Capture the cell that displays the provided text and extract its [x, y] central coordinate. 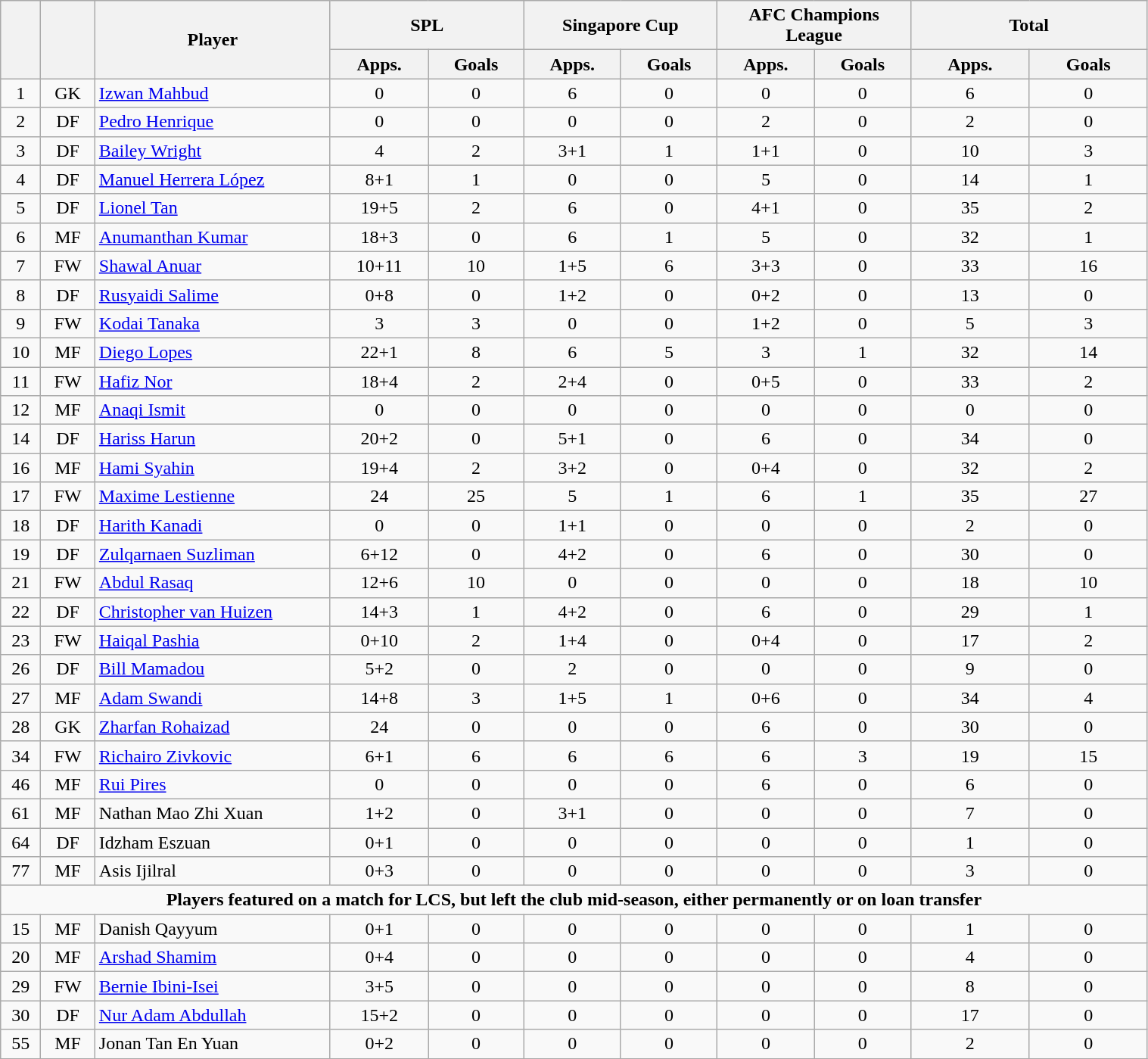
15+2 [379, 1015]
21 [21, 583]
4+1 [766, 208]
61 [21, 813]
Pedro Henrique [212, 122]
20+2 [379, 439]
10+11 [379, 266]
20 [21, 958]
23 [21, 640]
Harith Kanadi [212, 525]
11 [21, 381]
14+3 [379, 612]
22 [21, 612]
Player [212, 39]
1+4 [572, 640]
26 [21, 669]
3+5 [379, 986]
18+4 [379, 381]
5+1 [572, 439]
Diego Lopes [212, 352]
Idzham Eszuan [212, 843]
Players featured on a match for LCS, but left the club mid-season, either permanently or on loan transfer [574, 900]
Nur Adam Abdullah [212, 1015]
Hafiz Nor [212, 381]
Hami Syahin [212, 468]
55 [21, 1044]
19+4 [379, 468]
14+8 [379, 698]
Rui Pires [212, 784]
6+1 [379, 755]
Bill Mamadou [212, 669]
25 [476, 497]
Total [1029, 26]
Hariss Harun [212, 439]
46 [21, 784]
18+3 [379, 237]
Christopher van Huizen [212, 612]
22+1 [379, 352]
Izwan Mahbud [212, 93]
Jonan Tan En Yuan [212, 1044]
0+6 [766, 698]
Lionel Tan [212, 208]
3+3 [766, 266]
SPL [427, 26]
77 [21, 871]
0+8 [379, 294]
Rusyaidi Salime [212, 294]
Manuel Herrera López [212, 179]
Nathan Mao Zhi Xuan [212, 813]
3+2 [572, 468]
6+12 [379, 554]
Shawal Anuar [212, 266]
12+6 [379, 583]
Anumanthan Kumar [212, 237]
Bailey Wright [212, 151]
8+1 [379, 179]
Zulqarnaen Suzliman [212, 554]
Singapore Cup [621, 26]
Kodai Tanaka [212, 323]
AFC Champions League [814, 26]
Arshad Shamim [212, 958]
Richairo Zivkovic [212, 755]
13 [970, 294]
Haiqal Pashia [212, 640]
64 [21, 843]
0+3 [379, 871]
5+2 [379, 669]
0+10 [379, 640]
Anaqi Ismit [212, 410]
19+5 [379, 208]
Danish Qayyum [212, 929]
Adam Swandi [212, 698]
Abdul Rasaq [212, 583]
12 [21, 410]
2+4 [572, 381]
Bernie Ibini-Isei [212, 986]
Maxime Lestienne [212, 497]
Zharfan Rohaizad [212, 727]
0+5 [766, 381]
28 [21, 727]
Asis Ijilral [212, 871]
